Find where the given text appears and provide that cell's center as [X, Y] coordinate. 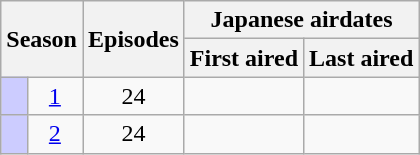
2 [54, 134]
Japanese airdates [302, 20]
Last aired [362, 58]
First aired [244, 58]
1 [54, 96]
Season [42, 39]
Episodes [133, 39]
